Locate the cell with the specified text and output its (X, Y) center coordinate. 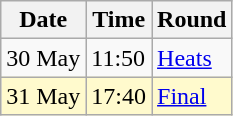
Final (192, 96)
31 May (44, 96)
11:50 (119, 58)
Heats (192, 58)
17:40 (119, 96)
Date (44, 20)
30 May (44, 58)
Time (119, 20)
Round (192, 20)
